Return [X, Y] of the center of cell containing provided text 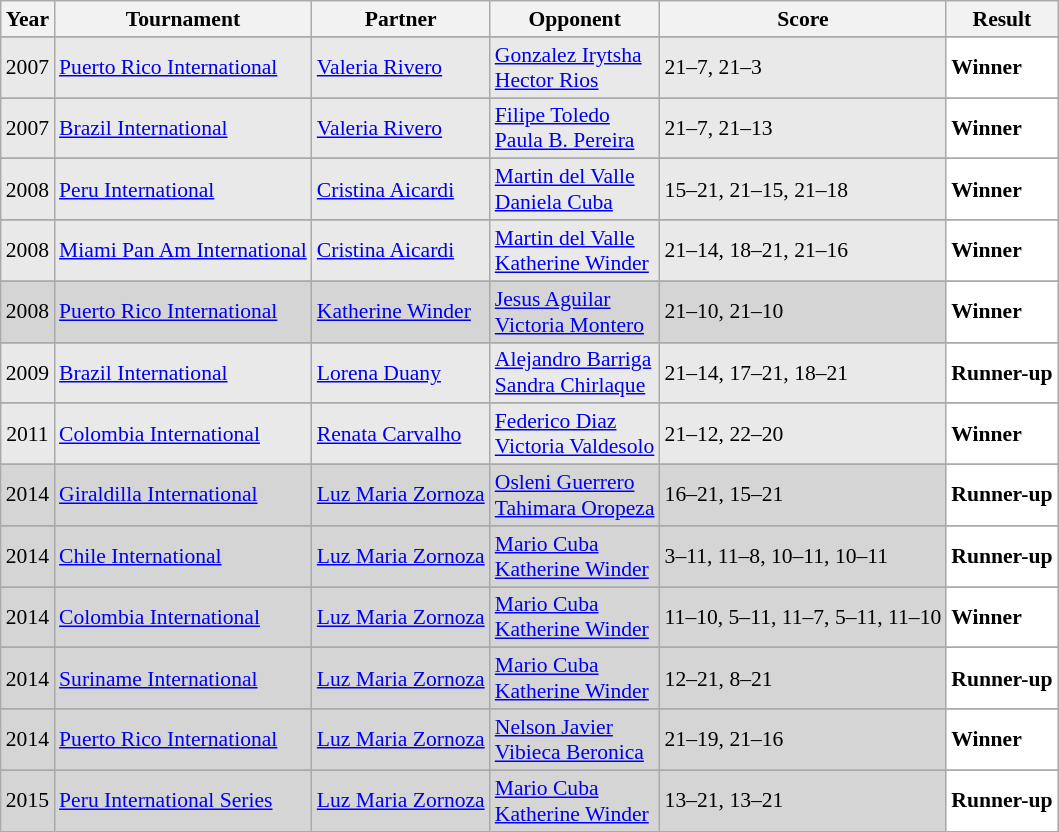
Peru International Series [183, 800]
2011 [28, 434]
21–10, 21–10 [804, 312]
Federico Diaz Victoria Valdesolo [575, 434]
Result [1002, 19]
21–14, 17–21, 18–21 [804, 372]
Giraldilla International [183, 496]
Lorena Duany [401, 372]
Year [28, 19]
Katherine Winder [401, 312]
Martin del Valle Daniela Cuba [575, 190]
Jesus Aguilar Victoria Montero [575, 312]
3–11, 11–8, 10–11, 10–11 [804, 556]
15–21, 21–15, 21–18 [804, 190]
Osleni Guerrero Tahimara Oropeza [575, 496]
Chile International [183, 556]
Filipe Toledo Paula B. Pereira [575, 128]
Partner [401, 19]
21–19, 21–16 [804, 740]
Opponent [575, 19]
11–10, 5–11, 11–7, 5–11, 11–10 [804, 618]
Martin del Valle Katherine Winder [575, 250]
Alejandro Barriga Sandra Chirlaque [575, 372]
21–7, 21–13 [804, 128]
Suriname International [183, 678]
13–21, 13–21 [804, 800]
Nelson Javier Vibieca Beronica [575, 740]
21–14, 18–21, 21–16 [804, 250]
21–12, 22–20 [804, 434]
Gonzalez Irytsha Hector Rios [575, 68]
Miami Pan Am International [183, 250]
Renata Carvalho [401, 434]
Peru International [183, 190]
2015 [28, 800]
16–21, 15–21 [804, 496]
Tournament [183, 19]
12–21, 8–21 [804, 678]
2009 [28, 372]
21–7, 21–3 [804, 68]
Score [804, 19]
